Find where the given text appears and provide that cell's center as [X, Y] coordinate. 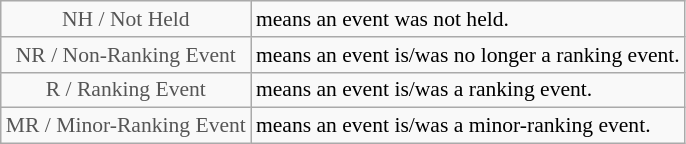
means an event is/was no longer a ranking event. [468, 55]
MR / Minor-Ranking Event [126, 126]
means an event was not held. [468, 19]
NR / Non-Ranking Event [126, 55]
R / Ranking Event [126, 90]
NH / Not Held [126, 19]
means an event is/was a minor-ranking event. [468, 126]
means an event is/was a ranking event. [468, 90]
